Output the [X, Y] coordinate of the center of the cell containing the given text.  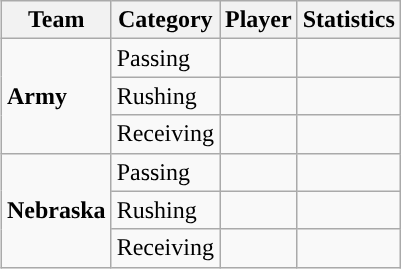
Player [259, 20]
Nebraska [56, 210]
Category [165, 20]
Army [56, 96]
Statistics [348, 20]
Team [56, 20]
